Identify which cell holds the provided text, then report its (X, Y) central coordinate. 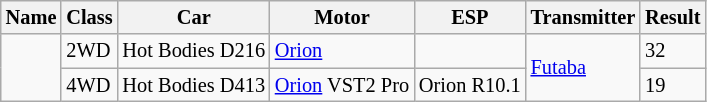
Orion (342, 51)
32 (672, 51)
Transmitter (584, 17)
Class (89, 17)
4WD (89, 85)
Orion R10.1 (470, 85)
Orion VST2 Pro (342, 85)
Result (672, 17)
Motor (342, 17)
Futaba (584, 68)
Car (194, 17)
Hot Bodies D216 (194, 51)
2WD (89, 51)
Hot Bodies D413 (194, 85)
Name (32, 17)
ESP (470, 17)
19 (672, 85)
